Pinpoint the cell where the given text exists, returning its (X, Y) midpoint coordinate. 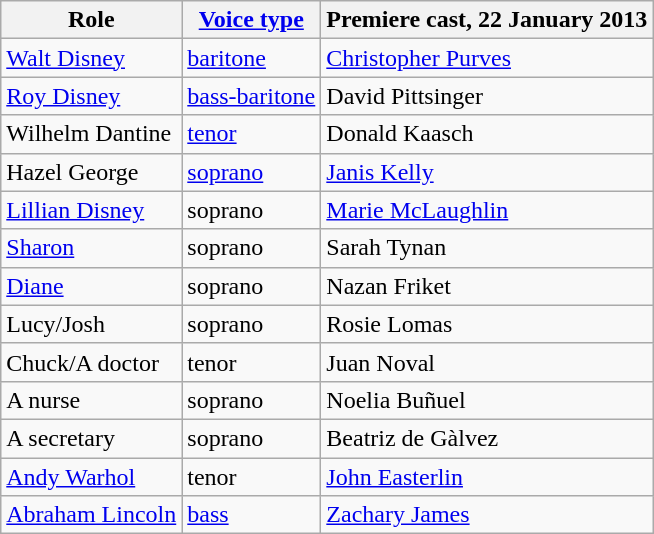
A nurse (92, 400)
Janis Kelly (487, 172)
Christopher Purves (487, 58)
Roy Disney (92, 96)
Abraham Lincoln (92, 515)
Sharon (92, 248)
Sarah Tynan (487, 248)
A secretary (92, 438)
John Easterlin (487, 477)
David Pittsinger (487, 96)
Juan Noval (487, 362)
Rosie Lomas (487, 324)
Marie McLaughlin (487, 210)
Beatriz de Gàlvez (487, 438)
Chuck/A doctor (92, 362)
baritone (252, 58)
Andy Warhol (92, 477)
Role (92, 20)
Wilhelm Dantine (92, 134)
Zachary James (487, 515)
Nazan Friket (487, 286)
Donald Kaasch (487, 134)
Noelia Buñuel (487, 400)
bass-baritone (252, 96)
Diane (92, 286)
bass (252, 515)
Hazel George (92, 172)
Walt Disney (92, 58)
Lillian Disney (92, 210)
Premiere cast, 22 January 2013 (487, 20)
Lucy/Josh (92, 324)
Voice type (252, 20)
